Determine the [x, y] coordinate at the center of the cell enclosing the given text.  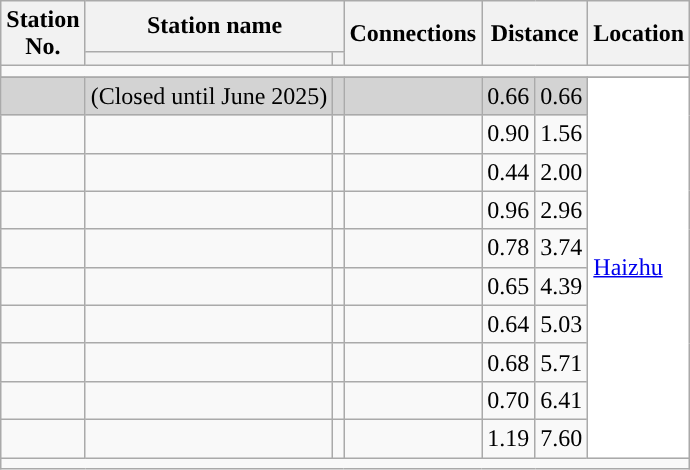
StationNo. [43, 34]
2.96 [562, 210]
4.39 [562, 286]
7.60 [562, 438]
6.41 [562, 400]
Location [639, 34]
0.90 [508, 134]
0.68 [508, 362]
Station name [214, 26]
0.96 [508, 210]
1.56 [562, 134]
0.70 [508, 400]
5.71 [562, 362]
3.74 [562, 248]
0.64 [508, 324]
0.78 [508, 248]
1.19 [508, 438]
0.65 [508, 286]
Connections [413, 34]
0.44 [508, 172]
5.03 [562, 324]
Haizhu [639, 268]
2.00 [562, 172]
Distance [535, 34]
(Closed until June 2025) [209, 96]
